Determine the [X, Y] coordinate at the center of the cell enclosing the given text.  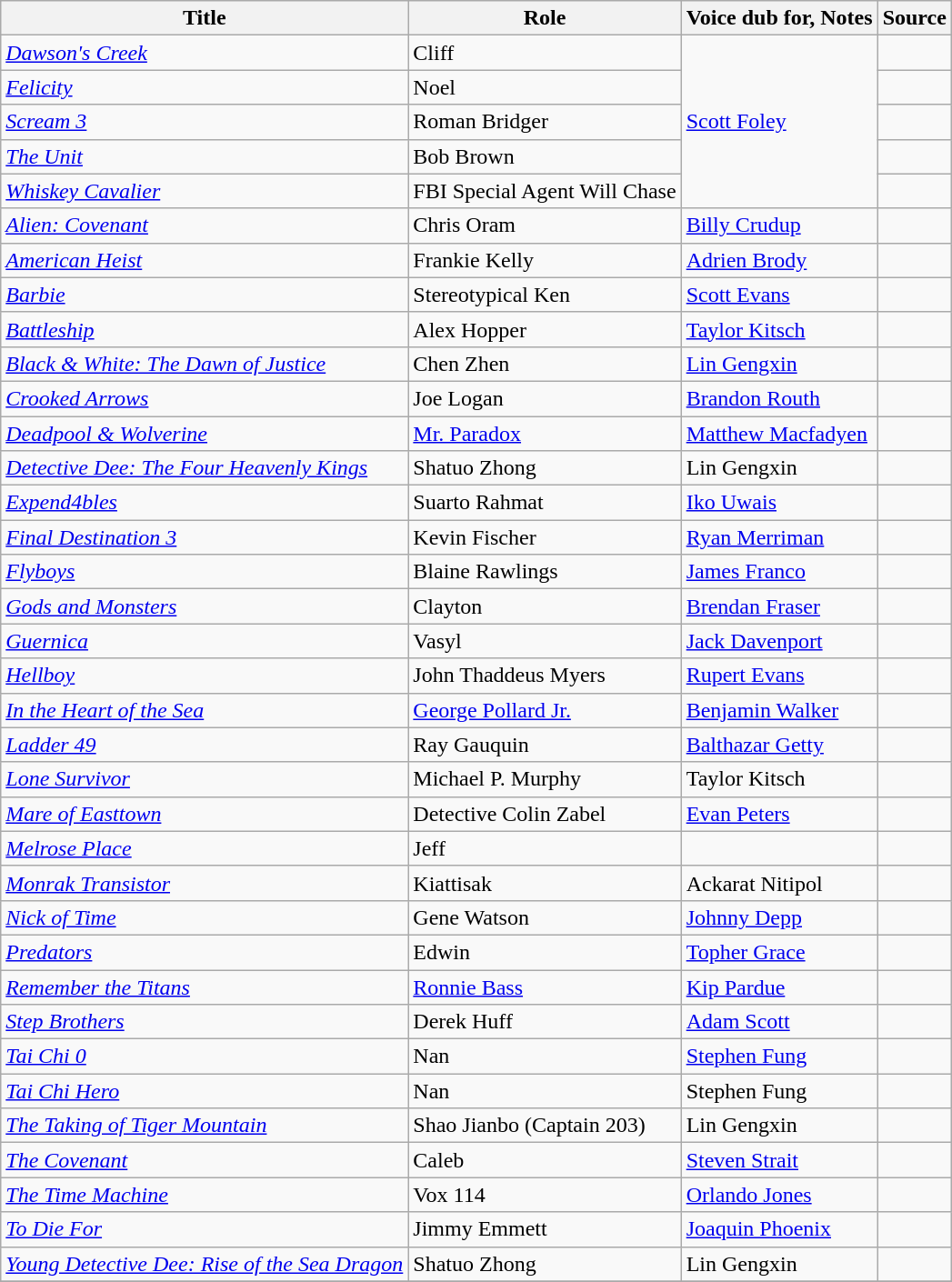
Johnny Depp [779, 917]
Predators [205, 952]
Young Detective Dee: Rise of the Sea Dragon [205, 1264]
Balthazar Getty [779, 745]
Joaquin Phoenix [779, 1229]
Ray Gauquin [545, 745]
Tai Chi Hero [205, 1091]
Role [545, 18]
Expend4bles [205, 503]
Flyboys [205, 572]
Adrien Brody [779, 260]
Black & White: The Dawn of Justice [205, 364]
Clayton [545, 606]
Detective Colin Zabel [545, 814]
Michael P. Murphy [545, 779]
Caleb [545, 1160]
Rupert Evans [779, 676]
Gene Watson [545, 917]
Dawson's Creek [205, 53]
Vasyl [545, 641]
Evan Peters [779, 814]
Billy Crudup [779, 225]
Adam Scott [779, 1022]
Hellboy [205, 676]
Tai Chi 0 [205, 1057]
Alien: Covenant [205, 225]
Alex Hopper [545, 329]
Vox 114 [545, 1195]
Benjamin Walker [779, 710]
Steven Strait [779, 1160]
James Franco [779, 572]
Jack Davenport [779, 641]
Crooked Arrows [205, 398]
Noel [545, 87]
Chris Oram [545, 225]
Felicity [205, 87]
Step Brothers [205, 1022]
Shao Jianbo (Captain 203) [545, 1126]
Brandon Routh [779, 398]
Ackarat Nitipol [779, 883]
Cliff [545, 53]
Joe Logan [545, 398]
George Pollard Jr. [545, 710]
Scream 3 [205, 122]
John Thaddeus Myers [545, 676]
To Die For [205, 1229]
FBI Special Agent Will Chase [545, 191]
Iko Uwais [779, 503]
Chen Zhen [545, 364]
Brendan Fraser [779, 606]
Topher Grace [779, 952]
Deadpool & Wolverine [205, 434]
Whiskey Cavalier [205, 191]
Matthew Macfadyen [779, 434]
Guernica [205, 641]
Title [205, 18]
Kip Pardue [779, 987]
Barbie [205, 295]
In the Heart of the Sea [205, 710]
Detective Dee: The Four Heavenly Kings [205, 468]
Jeff [545, 848]
The Taking of Tiger Mountain [205, 1126]
Bob Brown [545, 156]
American Heist [205, 260]
Kevin Fischer [545, 537]
Battleship [205, 329]
Ryan Merriman [779, 537]
Voice dub for, Notes [779, 18]
Ronnie Bass [545, 987]
Stereotypical Ken [545, 295]
Roman Bridger [545, 122]
Derek Huff [545, 1022]
Mare of Easttown [205, 814]
Melrose Place [205, 848]
The Time Machine [205, 1195]
The Unit [205, 156]
Lone Survivor [205, 779]
Source [915, 18]
Scott Evans [779, 295]
Suarto Rahmat [545, 503]
Jimmy Emmett [545, 1229]
Orlando Jones [779, 1195]
Frankie Kelly [545, 260]
Final Destination 3 [205, 537]
Kiattisak [545, 883]
Monrak Transistor [205, 883]
Ladder 49 [205, 745]
The Covenant [205, 1160]
Mr. Paradox [545, 434]
Scott Foley [779, 122]
Edwin [545, 952]
Remember the Titans [205, 987]
Gods and Monsters [205, 606]
Nick of Time [205, 917]
Blaine Rawlings [545, 572]
